Find where the given text appears and provide that cell's center as [X, Y] coordinate. 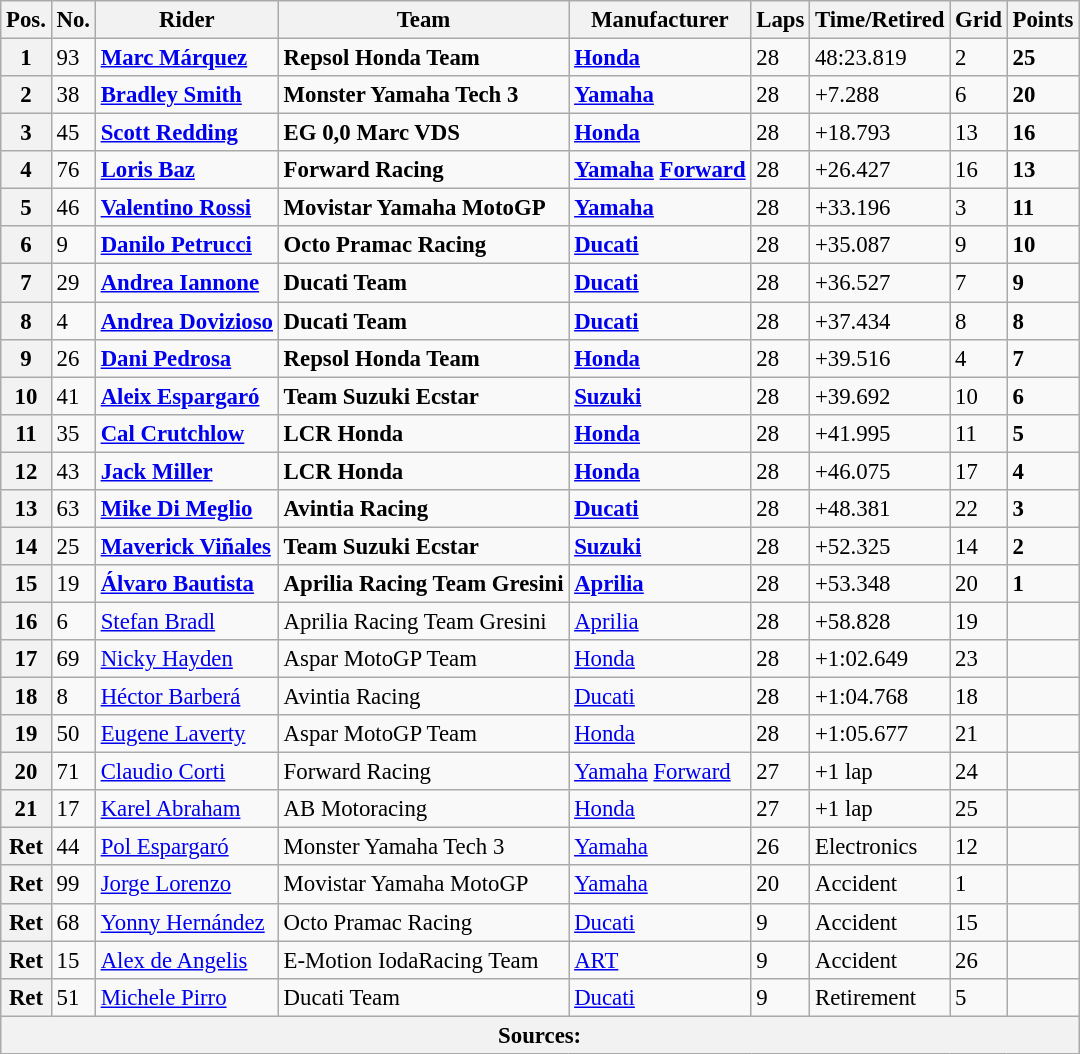
Andrea Dovizioso [186, 321]
23 [978, 659]
Alex de Angelis [186, 960]
Jorge Lorenzo [186, 885]
50 [73, 734]
Mike Di Meglio [186, 509]
AB Motoracing [424, 809]
Michele Pirro [186, 997]
ART [660, 960]
76 [73, 170]
Danilo Petrucci [186, 245]
Aleix Espargaró [186, 396]
93 [73, 58]
Karel Abraham [186, 809]
+41.995 [880, 433]
+1:05.677 [880, 734]
Team [424, 20]
44 [73, 847]
Jack Miller [186, 471]
+1:04.768 [880, 697]
No. [73, 20]
+37.434 [880, 321]
Valentino Rossi [186, 208]
Loris Baz [186, 170]
Claudio Corti [186, 772]
24 [978, 772]
+52.325 [880, 546]
Cal Crutchlow [186, 433]
Stefan Bradl [186, 621]
71 [73, 772]
+39.692 [880, 396]
29 [73, 283]
Pol Espargaró [186, 847]
Maverick Viñales [186, 546]
Laps [780, 20]
+46.075 [880, 471]
Grid [978, 20]
Héctor Barberá [186, 697]
Marc Márquez [186, 58]
Time/Retired [880, 20]
46 [73, 208]
EG 0,0 Marc VDS [424, 133]
Pos. [26, 20]
41 [73, 396]
Manufacturer [660, 20]
+7.288 [880, 95]
Retirement [880, 997]
+26.427 [880, 170]
Electronics [880, 847]
+53.348 [880, 584]
+58.828 [880, 621]
Points [1042, 20]
35 [73, 433]
69 [73, 659]
Dani Pedrosa [186, 358]
Bradley Smith [186, 95]
+48.381 [880, 509]
68 [73, 922]
43 [73, 471]
Sources: [540, 1035]
+36.527 [880, 283]
Yonny Hernández [186, 922]
45 [73, 133]
48:23.819 [880, 58]
Álvaro Bautista [186, 584]
22 [978, 509]
Andrea Iannone [186, 283]
+35.087 [880, 245]
63 [73, 509]
+33.196 [880, 208]
Eugene Laverty [186, 734]
38 [73, 95]
Rider [186, 20]
51 [73, 997]
+18.793 [880, 133]
Nicky Hayden [186, 659]
+1:02.649 [880, 659]
E-Motion IodaRacing Team [424, 960]
+39.516 [880, 358]
Scott Redding [186, 133]
99 [73, 885]
